Return (X, Y) of the center of cell containing provided text 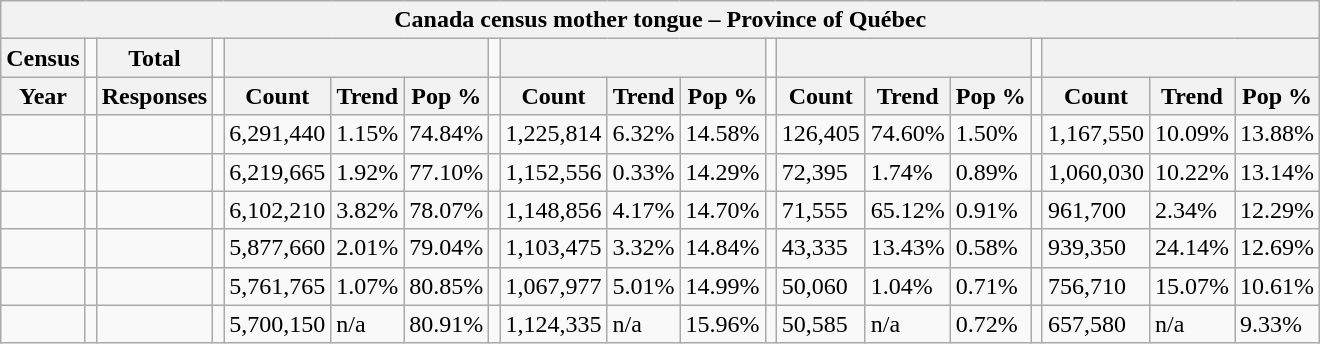
2.01% (368, 248)
24.14% (1192, 248)
1,148,856 (554, 210)
2.34% (1192, 210)
79.04% (446, 248)
13.14% (1278, 172)
1.15% (368, 134)
1,067,977 (554, 286)
15.07% (1192, 286)
71,555 (820, 210)
14.58% (722, 134)
6.32% (644, 134)
0.91% (990, 210)
1.50% (990, 134)
Responses (154, 96)
5.01% (644, 286)
13.88% (1278, 134)
14.99% (722, 286)
939,350 (1096, 248)
50,585 (820, 324)
72,395 (820, 172)
10.61% (1278, 286)
6,219,665 (278, 172)
5,700,150 (278, 324)
1,225,814 (554, 134)
6,291,440 (278, 134)
74.60% (908, 134)
961,700 (1096, 210)
6,102,210 (278, 210)
4.17% (644, 210)
80.85% (446, 286)
43,335 (820, 248)
12.29% (1278, 210)
74.84% (446, 134)
Canada census mother tongue – Province of Québec (660, 20)
0.33% (644, 172)
657,580 (1096, 324)
0.72% (990, 324)
1.07% (368, 286)
9.33% (1278, 324)
1.04% (908, 286)
0.89% (990, 172)
1,103,475 (554, 248)
3.82% (368, 210)
1,152,556 (554, 172)
Census (43, 58)
78.07% (446, 210)
0.71% (990, 286)
50,060 (820, 286)
5,761,765 (278, 286)
1.92% (368, 172)
65.12% (908, 210)
Year (43, 96)
13.43% (908, 248)
77.10% (446, 172)
5,877,660 (278, 248)
14.70% (722, 210)
3.32% (644, 248)
12.69% (1278, 248)
15.96% (722, 324)
Total (154, 58)
1.74% (908, 172)
14.29% (722, 172)
1,060,030 (1096, 172)
10.09% (1192, 134)
1,124,335 (554, 324)
126,405 (820, 134)
80.91% (446, 324)
0.58% (990, 248)
10.22% (1192, 172)
756,710 (1096, 286)
1,167,550 (1096, 134)
14.84% (722, 248)
